Return the (X, Y) coordinate for the center point of the cell that contains the specified text.  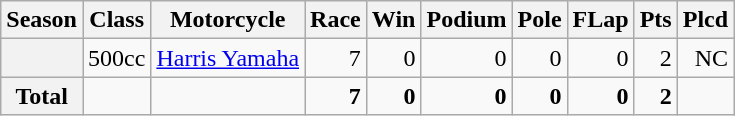
500cc (116, 58)
Total (42, 96)
Plcd (705, 20)
Podium (466, 20)
Pts (656, 20)
Motorcycle (228, 20)
Race (336, 20)
Season (42, 20)
Win (394, 20)
FLap (600, 20)
Class (116, 20)
NC (705, 58)
Harris Yamaha (228, 58)
Pole (540, 20)
